Determine the (X, Y) coordinate at the center of the cell enclosing the given text.  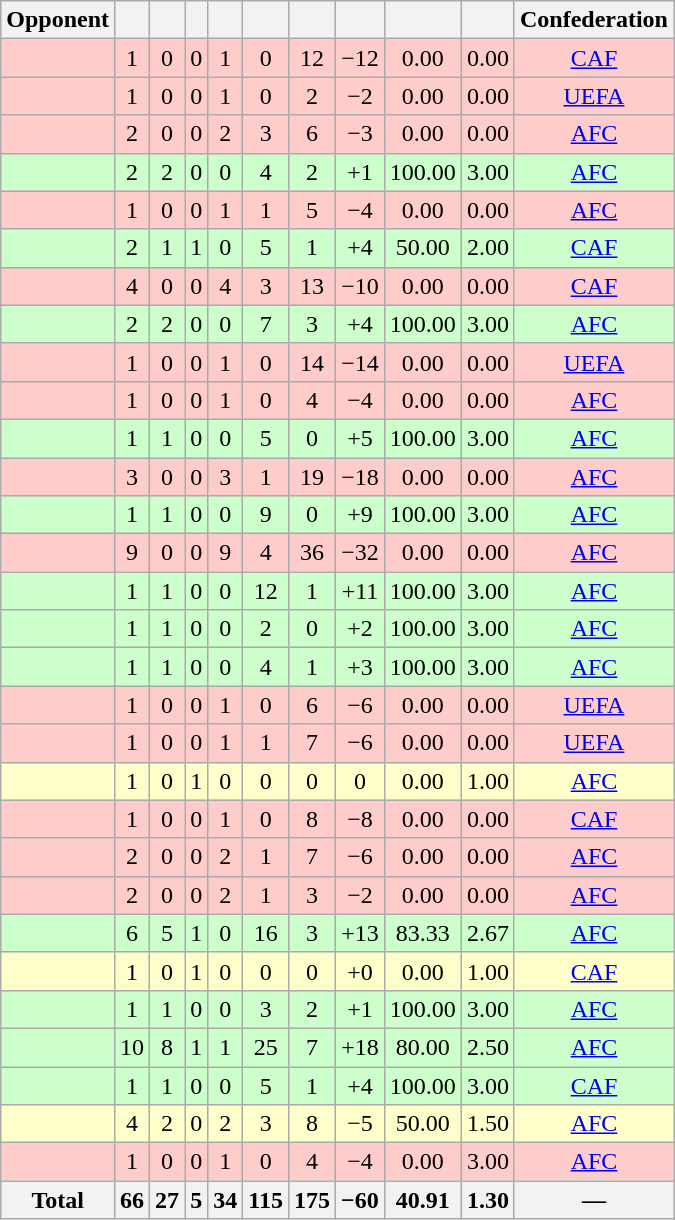
−12 (360, 58)
+3 (360, 667)
13 (312, 286)
83.33 (422, 933)
−14 (360, 362)
1.50 (488, 1124)
+5 (360, 438)
Total (58, 1200)
+9 (360, 515)
+11 (360, 591)
115 (266, 1200)
−5 (360, 1124)
36 (312, 553)
19 (312, 477)
+2 (360, 629)
+18 (360, 1047)
2.00 (488, 248)
2.67 (488, 933)
— (594, 1200)
34 (226, 1200)
Opponent (58, 20)
40.91 (422, 1200)
−3 (360, 134)
+0 (360, 971)
66 (132, 1200)
10 (132, 1047)
+13 (360, 933)
80.00 (422, 1047)
27 (168, 1200)
2.50 (488, 1047)
−18 (360, 477)
16 (266, 933)
14 (312, 362)
1.30 (488, 1200)
−32 (360, 553)
−60 (360, 1200)
Confederation (594, 20)
−10 (360, 286)
25 (266, 1047)
175 (312, 1200)
−8 (360, 819)
